Output the (X, Y) coordinate of the center of the cell containing the given text.  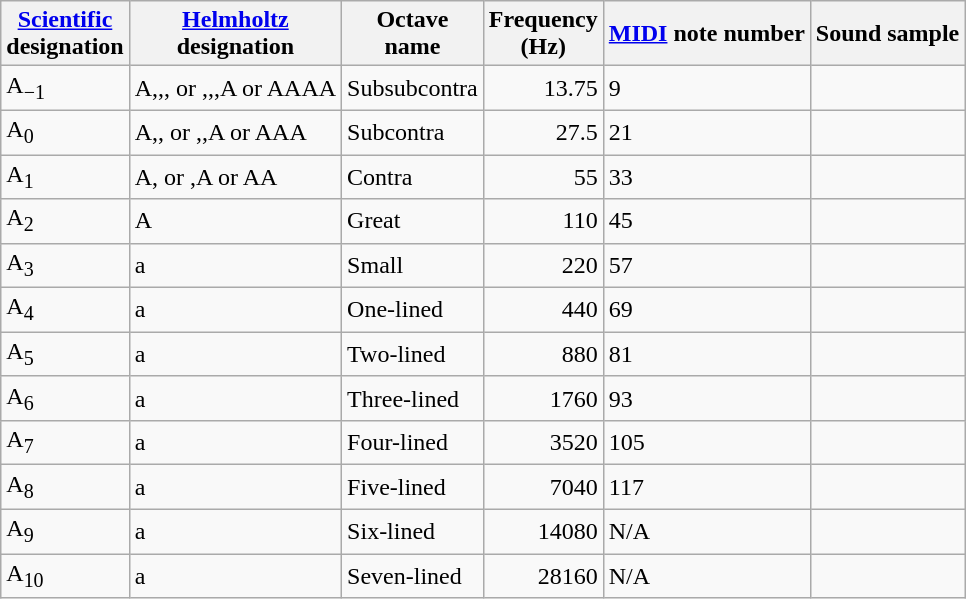
A1 (65, 176)
Four-lined (413, 443)
880 (543, 354)
A8 (65, 487)
A6 (65, 398)
7040 (543, 487)
440 (543, 310)
Three-lined (413, 398)
Subcontra (413, 132)
Two-lined (413, 354)
Octavename (413, 34)
13.75 (543, 88)
81 (706, 354)
Scientificdesignation (65, 34)
55 (543, 176)
105 (706, 443)
Six-lined (413, 531)
33 (706, 176)
A,,, or ,,,A or AAAA (235, 88)
27.5 (543, 132)
A, or ,A or AA (235, 176)
14080 (543, 531)
A10 (65, 576)
117 (706, 487)
Small (413, 265)
21 (706, 132)
MIDI note number (706, 34)
1760 (543, 398)
A9 (65, 531)
A−1 (65, 88)
A5 (65, 354)
Five-lined (413, 487)
Contra (413, 176)
Frequency(Hz) (543, 34)
Helmholtzdesignation (235, 34)
45 (706, 221)
A,, or ,,A or AAA (235, 132)
110 (543, 221)
93 (706, 398)
A (235, 221)
A3 (65, 265)
A2 (65, 221)
220 (543, 265)
3520 (543, 443)
One-lined (413, 310)
Sound sample (887, 34)
Subsubcontra (413, 88)
A0 (65, 132)
Great (413, 221)
A4 (65, 310)
Seven-lined (413, 576)
A7 (65, 443)
57 (706, 265)
69 (706, 310)
28160 (543, 576)
9 (706, 88)
